Return [X, Y] of the center of cell containing provided text 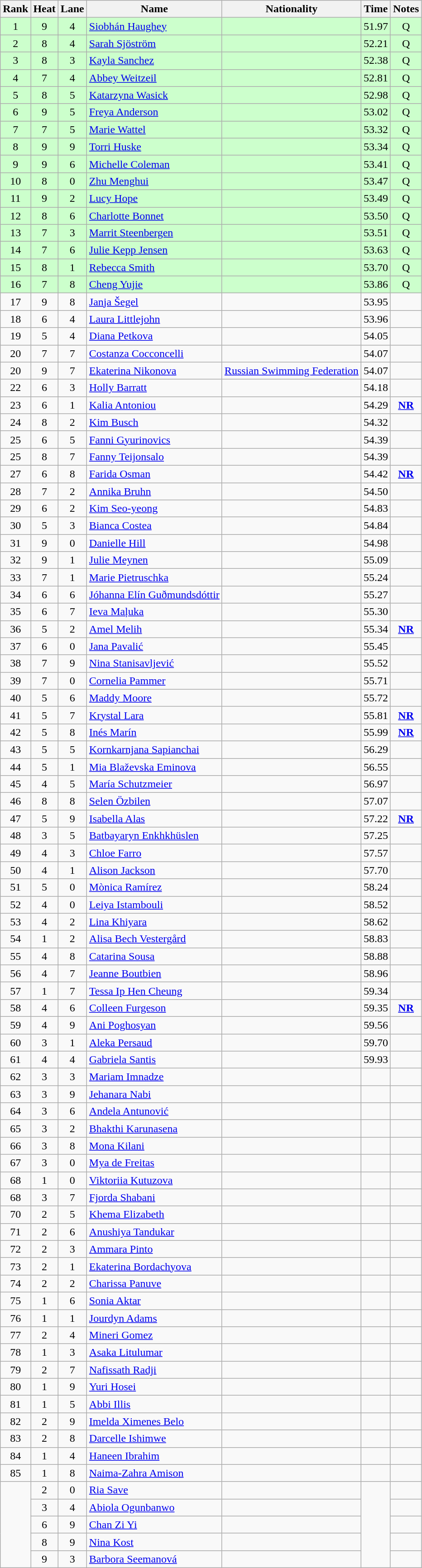
Naima-Zahra Amison [154, 1473]
53.95 [376, 302]
Nafissath Radji [154, 1370]
Marie Pietruschka [154, 577]
53.70 [376, 267]
Fanni Gyurinovics [154, 439]
Holly Barratt [154, 388]
53.02 [376, 112]
33 [15, 577]
Marie Wattel [154, 129]
57.57 [376, 853]
Chloe Farro [154, 853]
54.83 [376, 509]
54 [15, 939]
30 [15, 526]
Abiola Ogunbanwo [154, 1507]
Chan Zi Yi [154, 1525]
Darcelle Ishimwe [154, 1439]
78 [15, 1353]
58.96 [376, 973]
46 [15, 801]
Ieva Maļuka [154, 612]
Sonia Aktar [154, 1301]
58 [15, 1008]
Abbi Illis [154, 1404]
Kalia Antoniou [154, 405]
53.41 [376, 164]
Lane [72, 9]
Isabella Alas [154, 819]
58.88 [376, 956]
24 [15, 422]
59.56 [376, 1025]
57.70 [376, 870]
Annika Bruhn [154, 491]
Ekaterina Bordachyova [154, 1266]
32 [15, 560]
55.81 [376, 715]
Freya Anderson [154, 112]
55.27 [376, 595]
Danielle Hill [154, 543]
Rank [15, 9]
53.49 [376, 198]
54.32 [376, 422]
38 [15, 663]
64 [15, 1111]
83 [15, 1439]
Mya de Freitas [154, 1163]
53.34 [376, 147]
Janja Šegel [154, 302]
39 [15, 681]
Amel Melih [154, 629]
55.71 [376, 681]
Maddy Moore [154, 698]
Viktoriia Kutuzova [154, 1180]
Ani Poghosyan [154, 1025]
57.07 [376, 801]
55.24 [376, 577]
59.70 [376, 1042]
Zhu Menghui [154, 181]
Abbey Weitzeil [154, 78]
Charissa Panuve [154, 1283]
Notes [406, 9]
67 [15, 1163]
54.05 [376, 336]
41 [15, 715]
Alisa Bech Vestergård [154, 939]
Barbora Seemanová [154, 1559]
53.86 [376, 285]
Bianca Costea [154, 526]
Kim Busch [154, 422]
Lina Khiyara [154, 922]
Jeanne Boutbien [154, 973]
72 [15, 1249]
Inés Marín [154, 732]
Aleka Persaud [154, 1042]
Cornelia Pammer [154, 681]
71 [15, 1232]
74 [15, 1283]
Farida Osman [154, 474]
Lucy Hope [154, 198]
Ekaterina Nikonova [154, 371]
79 [15, 1370]
Heat [44, 9]
28 [15, 491]
Fanny Teijonsalo [154, 457]
58.52 [376, 905]
37 [15, 646]
55.72 [376, 698]
Gabriela Santis [154, 1060]
76 [15, 1318]
23 [15, 405]
61 [15, 1060]
Mònica Ramírez [154, 887]
57.25 [376, 836]
Katarzyna Wasick [154, 95]
56 [15, 973]
14 [15, 250]
52 [15, 905]
Nationality [292, 9]
Batbayaryn Enkhkhüslen [154, 836]
51.97 [376, 26]
Kim Seo-yeong [154, 509]
43 [15, 749]
Jehanara Nabi [154, 1094]
Siobhán Haughey [154, 26]
Charlotte Bonnet [154, 216]
55.52 [376, 663]
63 [15, 1094]
52.98 [376, 95]
50 [15, 870]
Time [376, 9]
85 [15, 1473]
Mineri Gomez [154, 1335]
10 [15, 181]
70 [15, 1215]
27 [15, 474]
49 [15, 853]
55.09 [376, 560]
Tessa Ip Hen Cheung [154, 991]
65 [15, 1129]
66 [15, 1146]
44 [15, 767]
59 [15, 1025]
Ammara Pinto [154, 1249]
53.32 [376, 129]
55.45 [376, 646]
Cheng Yujie [154, 285]
51 [15, 887]
54.50 [376, 491]
Julie Kepp Jensen [154, 250]
56.29 [376, 749]
59.34 [376, 991]
62 [15, 1077]
Nina Stanisavljević [154, 663]
17 [15, 302]
75 [15, 1301]
53.63 [376, 250]
56.97 [376, 784]
Diana Petkova [154, 336]
34 [15, 595]
Catarina Sousa [154, 956]
Yuri Hosei [154, 1387]
57 [15, 991]
Mariam Imnadze [154, 1077]
58.83 [376, 939]
18 [15, 319]
29 [15, 509]
Krystal Lara [154, 715]
55 [15, 956]
Sarah Sjöström [154, 43]
77 [15, 1335]
54.98 [376, 543]
53 [15, 922]
31 [15, 543]
55.34 [376, 629]
12 [15, 216]
54.18 [376, 388]
Kayla Sanchez [154, 61]
35 [15, 612]
55.99 [376, 732]
58.62 [376, 922]
María Schutzmeier [154, 784]
84 [15, 1456]
Marrit Steenbergen [154, 233]
54.84 [376, 526]
Laura Littlejohn [154, 319]
Michelle Coleman [154, 164]
40 [15, 698]
53.96 [376, 319]
16 [15, 285]
36 [15, 629]
45 [15, 784]
Kornkarnjana Sapianchai [154, 749]
52.21 [376, 43]
Colleen Furgeson [154, 1008]
59.93 [376, 1060]
Haneen Ibrahim [154, 1456]
Name [154, 9]
Mona Kilani [154, 1146]
Nina Kost [154, 1542]
Costanza Cocconcelli [154, 353]
Jourdyn Adams [154, 1318]
52.81 [376, 78]
Fjorda Shabani [154, 1197]
Torri Huske [154, 147]
22 [15, 388]
57.22 [376, 819]
52.38 [376, 61]
Selen Özbilen [154, 801]
Ria Save [154, 1490]
53.51 [376, 233]
58.24 [376, 887]
59.35 [376, 1008]
53.47 [376, 181]
15 [15, 267]
Asaka Litulumar [154, 1353]
Leiya Istambouli [154, 905]
19 [15, 336]
11 [15, 198]
55.30 [376, 612]
80 [15, 1387]
Andela Antunović [154, 1111]
Russian Swimming Federation [292, 371]
Julie Meynen [154, 560]
73 [15, 1266]
13 [15, 233]
Anushiya Tandukar [154, 1232]
82 [15, 1421]
53.50 [376, 216]
47 [15, 819]
81 [15, 1404]
Rebecca Smith [154, 267]
Alison Jackson [154, 870]
54.29 [376, 405]
Jóhanna Elín Guðmundsdóttir [154, 595]
42 [15, 732]
60 [15, 1042]
Jana Pavalić [154, 646]
48 [15, 836]
Imelda Ximenes Belo [154, 1421]
Mia Blaževska Eminova [154, 767]
56.55 [376, 767]
54.42 [376, 474]
Bhakthi Karunasena [154, 1129]
Khema Elizabeth [154, 1215]
